From the cell containing the given text, extract its center point as [x, y] coordinate. 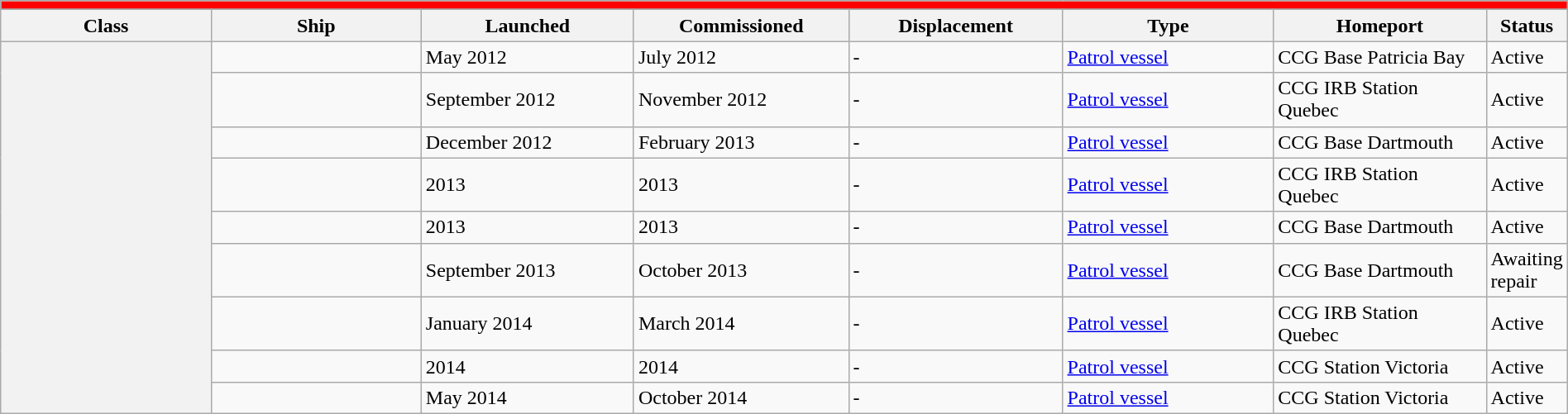
December 2012 [528, 142]
Class [106, 26]
May 2014 [528, 397]
Displacement [956, 26]
Commissioned [741, 26]
October 2014 [741, 397]
January 2014 [528, 324]
CCG Base Patricia Bay [1379, 57]
Launched [528, 26]
September 2013 [528, 269]
March 2014 [741, 324]
October 2013 [741, 269]
July 2012 [741, 57]
Awaiting repair [1527, 269]
September 2012 [528, 99]
Homeport [1379, 26]
Ship [316, 26]
February 2013 [741, 142]
May 2012 [528, 57]
Status [1527, 26]
November 2012 [741, 99]
Type [1168, 26]
